Capture the cell that displays the provided text and extract its [x, y] central coordinate. 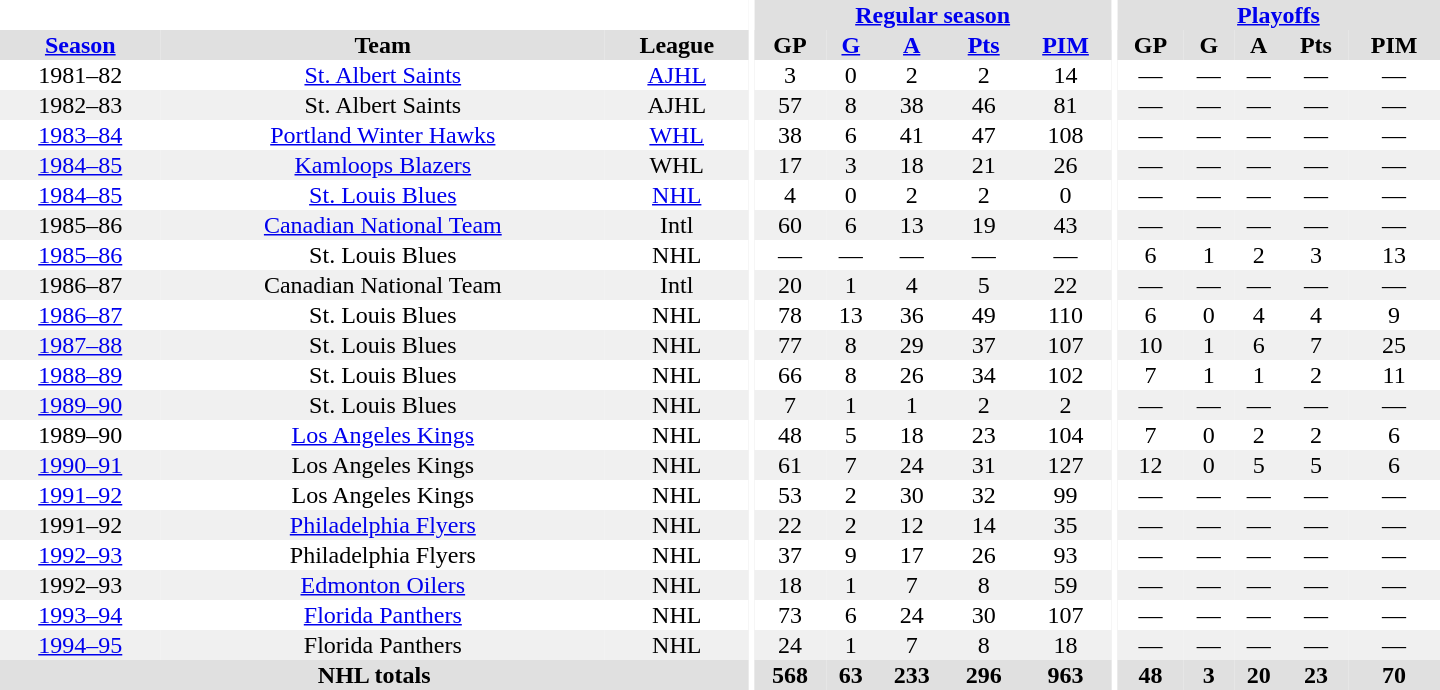
Season [80, 45]
League [676, 45]
60 [790, 225]
34 [984, 375]
1987–88 [80, 345]
1988–89 [80, 375]
21 [984, 165]
77 [790, 345]
29 [912, 345]
81 [1066, 105]
35 [1066, 525]
73 [790, 615]
Playoffs [1278, 15]
47 [984, 135]
63 [851, 675]
1994–95 [80, 645]
19 [984, 225]
32 [984, 495]
36 [912, 315]
NHL totals [374, 675]
99 [1066, 495]
Edmonton Oilers [383, 585]
41 [912, 135]
233 [912, 675]
108 [1066, 135]
1982–83 [80, 105]
61 [790, 465]
43 [1066, 225]
53 [790, 495]
78 [790, 315]
296 [984, 675]
49 [984, 315]
25 [1394, 345]
1981–82 [80, 75]
Kamloops Blazers [383, 165]
Team [383, 45]
1983–84 [80, 135]
93 [1066, 555]
70 [1394, 675]
66 [790, 375]
1993–94 [80, 615]
104 [1066, 435]
11 [1394, 375]
568 [790, 675]
102 [1066, 375]
46 [984, 105]
10 [1150, 345]
59 [1066, 585]
1990–91 [80, 465]
127 [1066, 465]
Regular season [932, 15]
110 [1066, 315]
Portland Winter Hawks [383, 135]
963 [1066, 675]
31 [984, 465]
57 [790, 105]
